Extract the (X, Y) coordinate from the center of the cell holding the provided text.  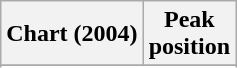
Chart (2004) (72, 34)
Peakposition (189, 34)
